Find where the given text appears and provide that cell's center as (X, Y) coordinate. 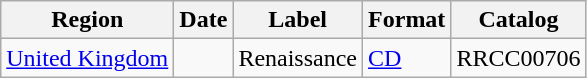
Renaissance (298, 58)
Catalog (518, 20)
Date (204, 20)
Region (88, 20)
Format (407, 20)
Label (298, 20)
CD (407, 58)
RRCC00706 (518, 58)
United Kingdom (88, 58)
